Locate the cell with the specified text and output its [x, y] center coordinate. 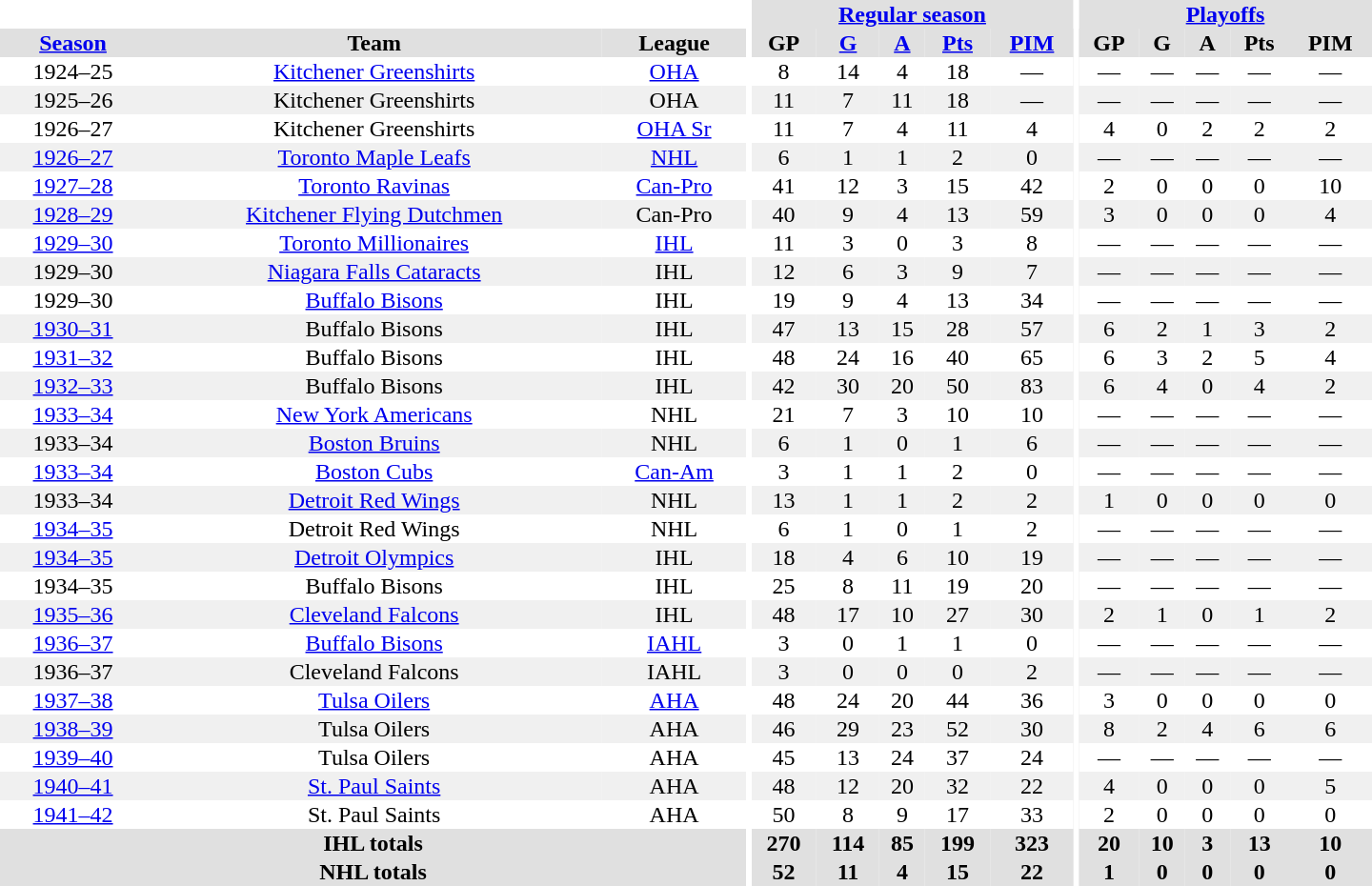
47 [783, 329]
16 [902, 357]
OHA Sr [675, 129]
21 [783, 414]
1932–33 [72, 386]
83 [1031, 386]
NHL totals [373, 872]
1927–28 [72, 186]
59 [1031, 214]
1925–26 [72, 100]
Boston Cubs [373, 472]
85 [902, 843]
1937–38 [72, 700]
41 [783, 186]
34 [1031, 300]
14 [848, 71]
32 [958, 786]
27 [958, 614]
Playoffs [1225, 14]
1924–25 [72, 71]
29 [848, 729]
Toronto Ravinas [373, 186]
1928–29 [72, 214]
33 [1031, 815]
44 [958, 700]
Toronto Maple Leafs [373, 157]
37 [958, 757]
65 [1031, 357]
1941–42 [72, 815]
Kitchener Flying Dutchmen [373, 214]
Season [72, 43]
New York Americans [373, 414]
Toronto Millionaires [373, 243]
1939–40 [72, 757]
1938–39 [72, 729]
1931–32 [72, 357]
1935–36 [72, 614]
25 [783, 586]
57 [1031, 329]
Regular season [912, 14]
Niagara Falls Cataracts [373, 272]
36 [1031, 700]
1930–31 [72, 329]
45 [783, 757]
Detroit Olympics [373, 557]
270 [783, 843]
28 [958, 329]
IHL totals [373, 843]
1940–41 [72, 786]
League [675, 43]
46 [783, 729]
Team [373, 43]
23 [902, 729]
Boston Bruins [373, 443]
Can-Am [675, 472]
114 [848, 843]
323 [1031, 843]
199 [958, 843]
